For the text-containing cell, return its midpoint in [X, Y] coordinate format. 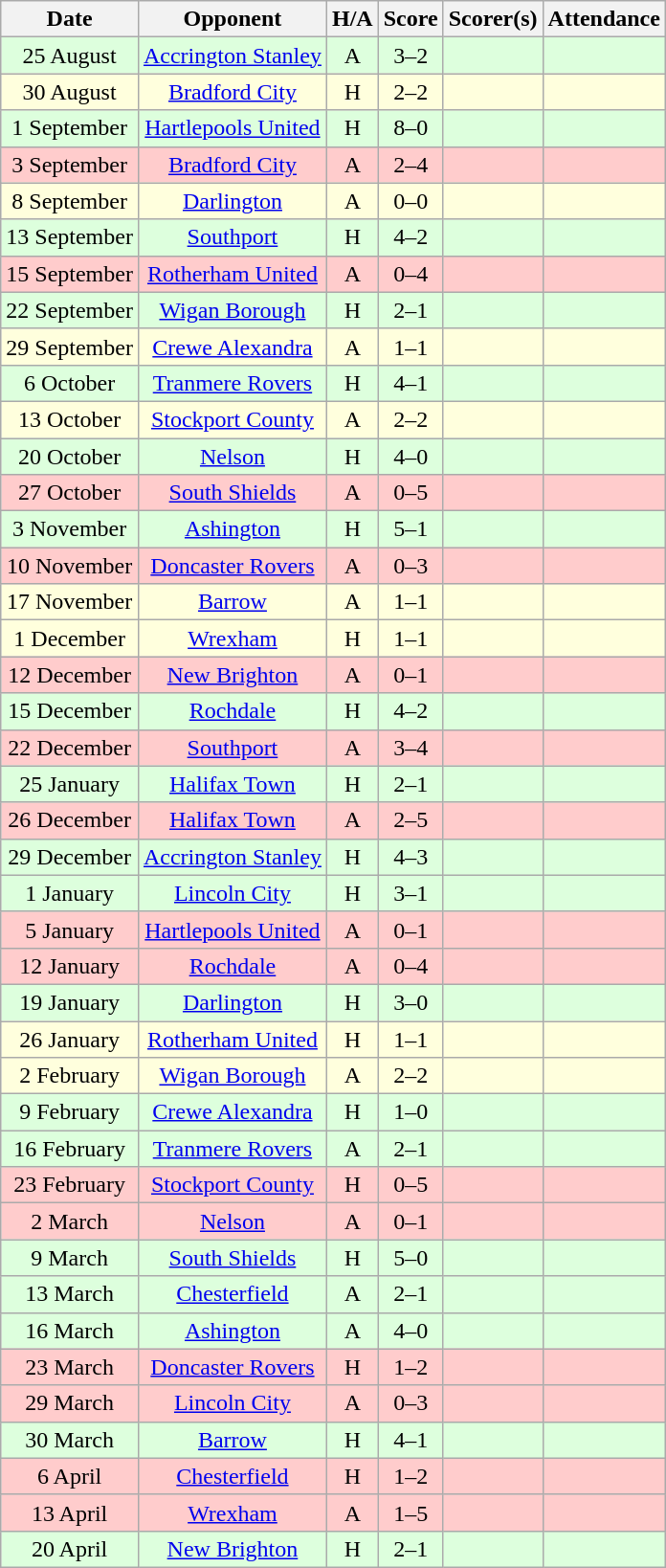
3–0 [411, 1002]
16 March [70, 1331]
23 February [70, 1185]
25 January [70, 784]
27 October [70, 493]
29 December [70, 857]
6 October [70, 383]
3–1 [411, 893]
1 January [70, 893]
2 February [70, 1076]
Date [70, 19]
H/A [352, 19]
Scorer(s) [493, 19]
2–5 [411, 820]
Attendance [604, 19]
2–4 [411, 165]
30 March [70, 1440]
26 January [70, 1039]
1–5 [411, 1512]
20 April [70, 1549]
5–1 [411, 529]
22 December [70, 748]
1 September [70, 128]
3 September [70, 165]
1–0 [411, 1112]
8 September [70, 201]
30 August [70, 92]
16 February [70, 1149]
13 March [70, 1294]
9 March [70, 1258]
15 December [70, 711]
12 December [70, 675]
Opponent [232, 19]
6 April [70, 1476]
1 December [70, 638]
8–0 [411, 128]
0–0 [411, 201]
26 December [70, 820]
15 September [70, 274]
17 November [70, 602]
13 October [70, 419]
29 September [70, 347]
9 February [70, 1112]
3–4 [411, 748]
Score [411, 19]
13 September [70, 237]
25 August [70, 56]
19 January [70, 1002]
20 October [70, 457]
3 November [70, 529]
29 March [70, 1403]
10 November [70, 566]
3–2 [411, 56]
23 March [70, 1367]
4–3 [411, 857]
2 March [70, 1221]
12 January [70, 966]
13 April [70, 1512]
5–0 [411, 1258]
22 September [70, 310]
5 January [70, 930]
